Return (x, y) of the center of cell containing provided text 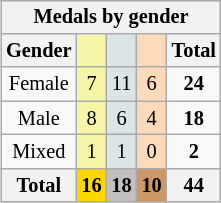
Female (38, 84)
Mixed (38, 152)
24 (194, 84)
4 (152, 118)
8 (91, 118)
0 (152, 152)
10 (152, 185)
16 (91, 185)
11 (122, 84)
44 (194, 185)
7 (91, 84)
Gender (38, 51)
2 (194, 152)
Medals by gender (111, 17)
Male (38, 118)
